Return the [x, y] coordinate for the center point of the cell that contains the specified text.  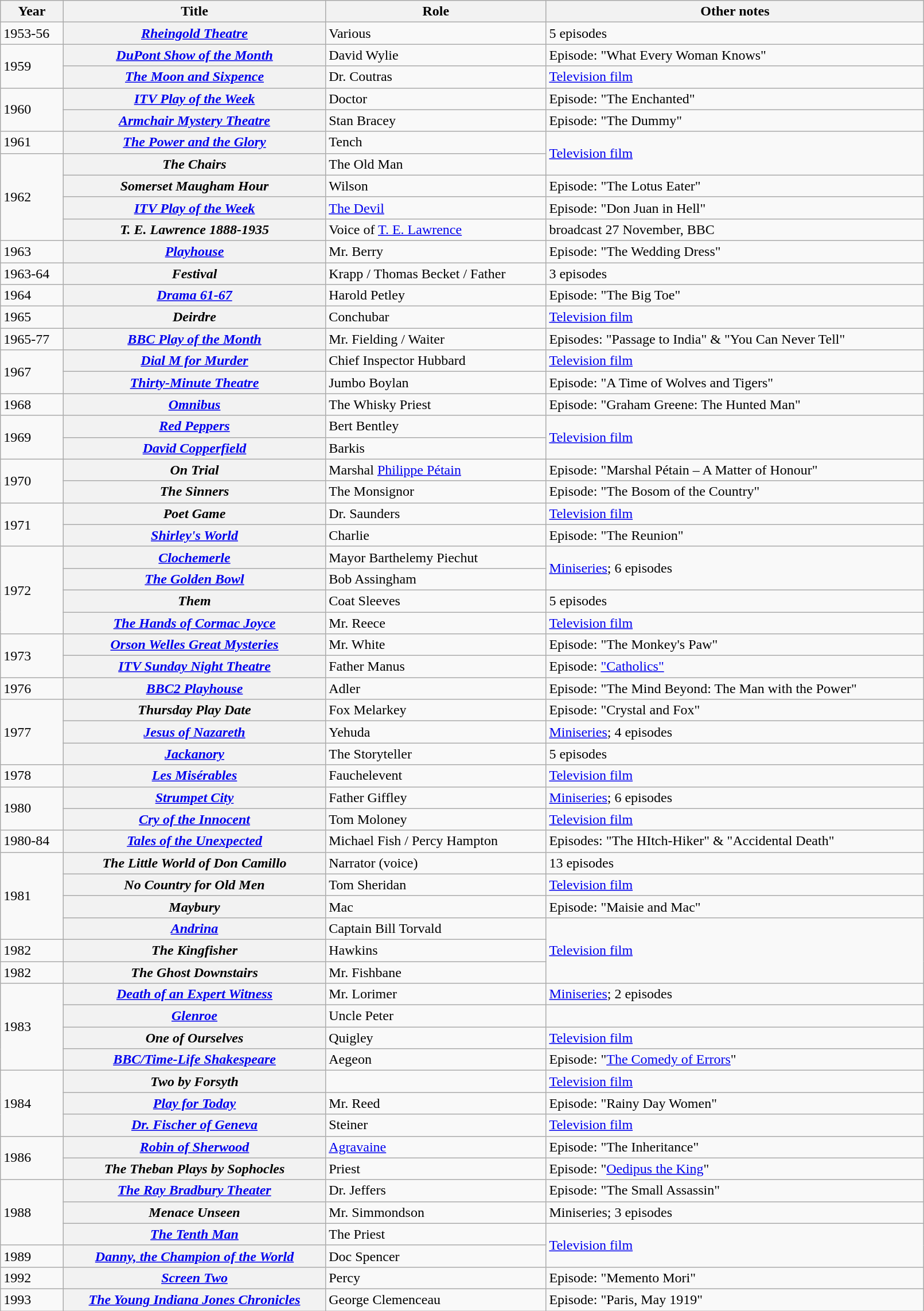
Strumpet City [194, 798]
The Kingfisher [194, 950]
Tom Moloney [436, 819]
Wilson [436, 186]
Percy [436, 1278]
Agravaine [436, 1147]
Jumbo Boylan [436, 383]
Captain Bill Torvald [436, 928]
The Whisky Priest [436, 404]
1965-77 [32, 339]
1980 [32, 808]
1972 [32, 590]
Episode: "Maisie and Mac" [735, 907]
Coat Sleeves [436, 601]
Episode: "Oedipus the King" [735, 1169]
Episode: "The Comedy of Errors" [735, 1060]
1953-56 [32, 33]
Mr. Berry [436, 251]
Mr. Simmondson [436, 1212]
Mr. Reed [436, 1103]
Uncle Peter [436, 1016]
Episode: "Paris, May 1919" [735, 1300]
The Storyteller [436, 754]
Jackanory [194, 754]
T. E. Lawrence 1888-1935 [194, 229]
Father Manus [436, 667]
Episode: "The Lotus Eater" [735, 186]
ITV Sunday Night Theatre [194, 667]
Danny, the Champion of the World [194, 1256]
1984 [32, 1103]
1986 [32, 1158]
Tom Sheridan [436, 885]
Year [32, 11]
Red Peppers [194, 426]
Thursday Play Date [194, 710]
Episode: "Graham Greene: The Hunted Man" [735, 404]
DuPont Show of the Month [194, 55]
Fox Melarkey [436, 710]
1983 [32, 1027]
Cry of the Innocent [194, 819]
Dr. Jeffers [436, 1191]
Bob Assingham [436, 579]
Episode: "The Wedding Dress" [735, 251]
13 episodes [735, 863]
Dr. Fischer of Geneva [194, 1125]
One of Ourselves [194, 1038]
1981 [32, 896]
No Country for Old Men [194, 885]
Episode: "The Monkey's Paw" [735, 645]
The Old Man [436, 164]
Adler [436, 688]
Krapp / Thomas Becket / Father [436, 274]
1977 [32, 732]
Thirty-Minute Theatre [194, 383]
The Tenth Man [194, 1234]
The Chairs [194, 164]
Episode: "The Dummy" [735, 120]
The Ghost Downstairs [194, 972]
Episode: "Don Juan in Hell" [735, 208]
1992 [32, 1278]
3 episodes [735, 274]
Them [194, 601]
Drama 61-67 [194, 295]
Episode: "The Mind Beyond: The Man with the Power" [735, 688]
Doc Spencer [436, 1256]
Episode: "The Reunion" [735, 535]
Episodes: "The HItch-Hiker" & "Accidental Death" [735, 841]
Various [436, 33]
Episode: "The Bosom of the Country" [735, 492]
Title [194, 11]
The Power and the Glory [194, 142]
Michael Fish / Percy Hampton [436, 841]
Mac [436, 907]
Yehuda [436, 732]
1971 [32, 524]
Mr. Fishbane [436, 972]
Clochemerle [194, 557]
George Clemenceau [436, 1300]
Hawkins [436, 950]
1988 [32, 1212]
The Moon and Sixpence [194, 77]
Harold Petley [436, 295]
Aegeon [436, 1060]
Episode: "A Time of Wolves and Tigers" [735, 383]
Quigley [436, 1038]
Episode: "The Inheritance" [735, 1147]
Mr. Reece [436, 623]
Mr. Lorimer [436, 994]
Chief Inspector Hubbard [436, 361]
Narrator (voice) [436, 863]
Role [436, 11]
The Theban Plays by Sophocles [194, 1169]
Episode: "The Small Assassin" [735, 1191]
Maybury [194, 907]
Father Giffley [436, 798]
David Copperfield [194, 448]
broadcast 27 November, BBC [735, 229]
1968 [32, 404]
Deirdre [194, 317]
Mr. White [436, 645]
1973 [32, 656]
1959 [32, 66]
Mr. Fielding / Waiter [436, 339]
Charlie [436, 535]
The Little World of Don Camillo [194, 863]
The Ray Bradbury Theater [194, 1191]
1963 [32, 251]
The Sinners [194, 492]
Steiner [436, 1125]
The Monsignor [436, 492]
Other notes [735, 11]
Bert Bentley [436, 426]
1978 [32, 776]
1961 [32, 142]
David Wylie [436, 55]
Poet Game [194, 513]
Miniseries; 4 episodes [735, 732]
Episode: "Marshal Pétain – A Matter of Honour" [735, 470]
Death of an Expert Witness [194, 994]
Two by Forsyth [194, 1082]
Episode: "The Enchanted" [735, 99]
Episodes: "Passage to India" & "You Can Never Tell" [735, 339]
Miniseries; 3 episodes [735, 1212]
1960 [32, 110]
1980-84 [32, 841]
Play for Today [194, 1103]
1967 [32, 372]
Dr. Coutras [436, 77]
Marshal Philippe Pétain [436, 470]
Episode: "Rainy Day Women" [735, 1103]
Robin of Sherwood [194, 1147]
1970 [32, 481]
Tench [436, 142]
Jesus of Nazareth [194, 732]
1962 [32, 197]
Voice of T. E. Lawrence [436, 229]
BBC2 Playhouse [194, 688]
Somerset Maugham Hour [194, 186]
Stan Bracey [436, 120]
Fauchelevent [436, 776]
The Young Indiana Jones Chronicles [194, 1300]
Episode: "Catholics" [735, 667]
Priest [436, 1169]
The Devil [436, 208]
On Trial [194, 470]
Miniseries; 2 episodes [735, 994]
Festival [194, 274]
Dial M for Murder [194, 361]
Glenroe [194, 1016]
Mayor Barthelemy Piechut [436, 557]
Playhouse [194, 251]
Episode: "The Big Toe" [735, 295]
Dr. Saunders [436, 513]
Rheingold Theatre [194, 33]
Screen Two [194, 1278]
1989 [32, 1256]
BBC Play of the Month [194, 339]
1965 [32, 317]
Armchair Mystery Theatre [194, 120]
Orson Welles Great Mysteries [194, 645]
Tales of the Unexpected [194, 841]
Barkis [436, 448]
Doctor [436, 99]
Menace Unseen [194, 1212]
Conchubar [436, 317]
1976 [32, 688]
Andrina [194, 928]
The Hands of Cormac Joyce [194, 623]
Les Misérables [194, 776]
1969 [32, 437]
The Golden Bowl [194, 579]
Episode: "Memento Mori" [735, 1278]
Episode: "Crystal and Fox" [735, 710]
BBC/Time-Life Shakespeare [194, 1060]
Omnibus [194, 404]
The Priest [436, 1234]
Shirley's World [194, 535]
1964 [32, 295]
1993 [32, 1300]
Episode: "What Every Woman Knows" [735, 55]
1963-64 [32, 274]
